Capture the cell that displays the provided text and extract its [X, Y] central coordinate. 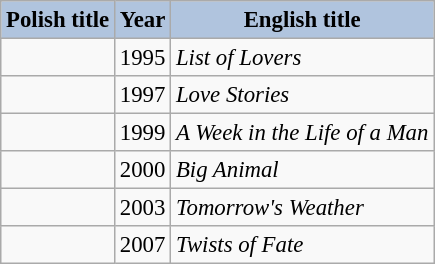
1999 [142, 133]
2003 [142, 208]
2000 [142, 170]
Twists of Fate [302, 245]
Big Animal [302, 170]
1995 [142, 58]
Tomorrow's Weather [302, 208]
Love Stories [302, 95]
English title [302, 20]
2007 [142, 245]
List of Lovers [302, 58]
Polish title [58, 20]
1997 [142, 95]
A Week in the Life of a Man [302, 133]
Year [142, 20]
